Pinpoint the cell where the given text exists, returning its (X, Y) midpoint coordinate. 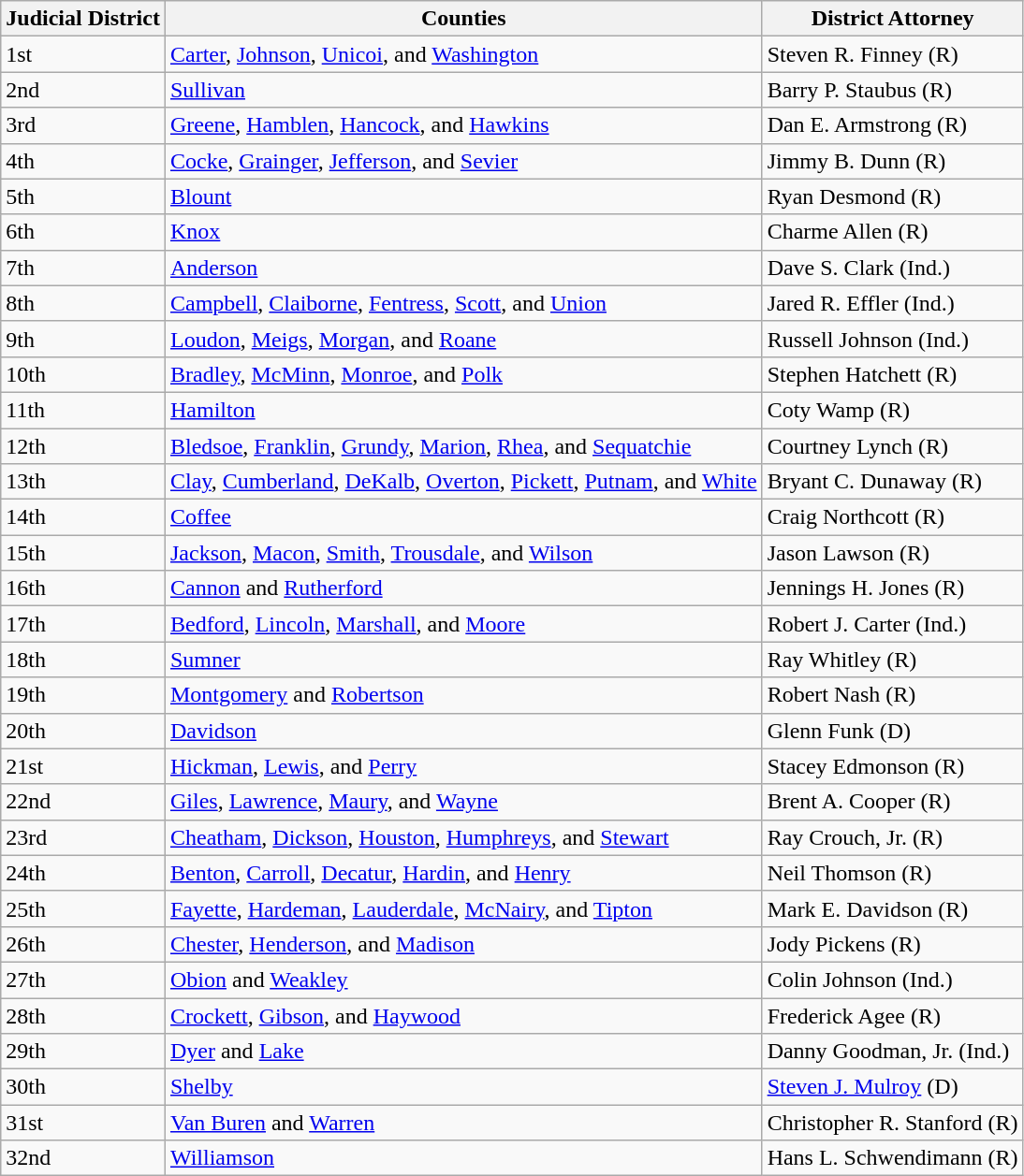
Anderson (463, 268)
Ryan Desmond (R) (893, 196)
Sullivan (463, 90)
29th (83, 1052)
Hickman, Lewis, and Perry (463, 766)
Knox (463, 232)
Cannon and Rutherford (463, 588)
Van Buren and Warren (463, 1123)
Dyer and Lake (463, 1052)
4th (83, 161)
12th (83, 446)
Cocke, Grainger, Jefferson, and Sevier (463, 161)
24th (83, 873)
Jimmy B. Dunn (R) (893, 161)
Frederick Agee (R) (893, 1015)
11th (83, 410)
14th (83, 517)
18th (83, 660)
25th (83, 908)
Ray Crouch, Jr. (R) (893, 837)
30th (83, 1087)
Charme Allen (R) (893, 232)
23rd (83, 837)
Sumner (463, 660)
Barry P. Staubus (R) (893, 90)
Cheatham, Dickson, Houston, Humphreys, and Stewart (463, 837)
21st (83, 766)
Hans L. Schwendimann (R) (893, 1158)
Bradley, McMinn, Monroe, and Polk (463, 374)
Steven R. Finney (R) (893, 54)
Jason Lawson (R) (893, 553)
1st (83, 54)
8th (83, 303)
31st (83, 1123)
3rd (83, 125)
19th (83, 695)
Colin Johnson (Ind.) (893, 980)
Shelby (463, 1087)
Jennings H. Jones (R) (893, 588)
Giles, Lawrence, Maury, and Wayne (463, 802)
Coffee (463, 517)
District Attorney (893, 19)
13th (83, 482)
Glenn Funk (D) (893, 731)
22nd (83, 802)
Steven J. Mulroy (D) (893, 1087)
15th (83, 553)
Hamilton (463, 410)
Bledsoe, Franklin, Grundy, Marion, Rhea, and Sequatchie (463, 446)
Montgomery and Robertson (463, 695)
Bedford, Lincoln, Marshall, and Moore (463, 624)
Campbell, Claiborne, Fentress, Scott, and Union (463, 303)
Loudon, Meigs, Morgan, and Roane (463, 339)
26th (83, 944)
Neil Thomson (R) (893, 873)
Dave S. Clark (Ind.) (893, 268)
Stephen Hatchett (R) (893, 374)
Judicial District (83, 19)
Davidson (463, 731)
7th (83, 268)
Chester, Henderson, and Madison (463, 944)
Carter, Johnson, Unicoi, and Washington (463, 54)
Bryant C. Dunaway (R) (893, 482)
17th (83, 624)
Blount (463, 196)
Jody Pickens (R) (893, 944)
Craig Northcott (R) (893, 517)
2nd (83, 90)
27th (83, 980)
Christopher R. Stanford (R) (893, 1123)
Dan E. Armstrong (R) (893, 125)
Mark E. Davidson (R) (893, 908)
20th (83, 731)
Robert J. Carter (Ind.) (893, 624)
32nd (83, 1158)
Danny Goodman, Jr. (Ind.) (893, 1052)
Williamson (463, 1158)
Stacey Edmonson (R) (893, 766)
Benton, Carroll, Decatur, Hardin, and Henry (463, 873)
10th (83, 374)
Counties (463, 19)
Robert Nash (R) (893, 695)
Ray Whitley (R) (893, 660)
Crockett, Gibson, and Haywood (463, 1015)
Coty Wamp (R) (893, 410)
Fayette, Hardeman, Lauderdale, McNairy, and Tipton (463, 908)
9th (83, 339)
Clay, Cumberland, DeKalb, Overton, Pickett, Putnam, and White (463, 482)
Courtney Lynch (R) (893, 446)
6th (83, 232)
Obion and Weakley (463, 980)
Jackson, Macon, Smith, Trousdale, and Wilson (463, 553)
Brent A. Cooper (R) (893, 802)
Jared R. Effler (Ind.) (893, 303)
28th (83, 1015)
Russell Johnson (Ind.) (893, 339)
16th (83, 588)
Greene, Hamblen, Hancock, and Hawkins (463, 125)
5th (83, 196)
